Capture the cell that displays the provided text and extract its (x, y) central coordinate. 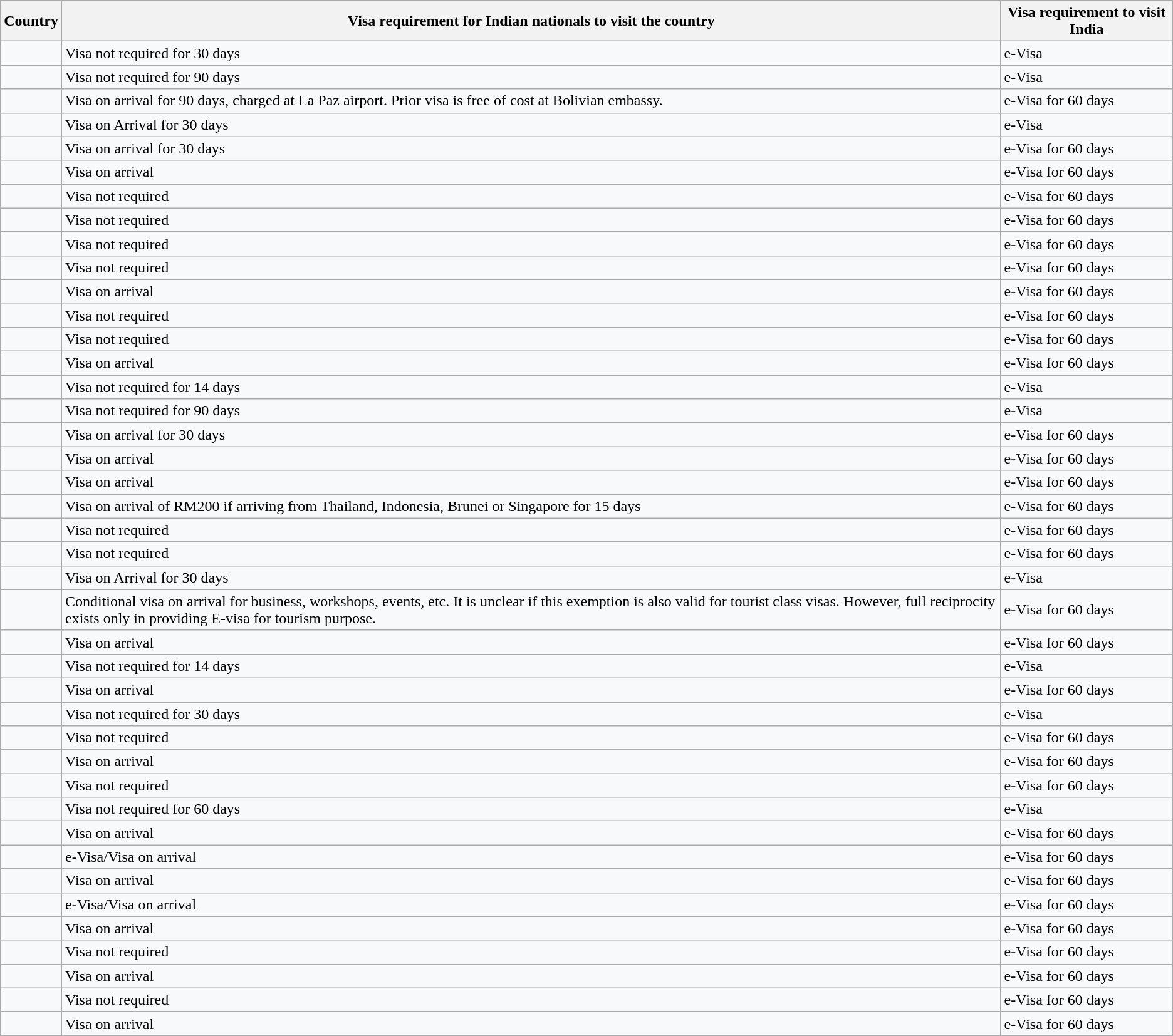
Visa requirement to visit India (1087, 21)
Country (31, 21)
Visa on arrival for 90 days, charged at La Paz airport. Prior visa is free of cost at Bolivian embassy. (531, 101)
Visa on arrival of RM200 if arriving from Thailand, Indonesia, Brunei or Singapore for 15 days (531, 506)
Visa requirement for Indian nationals to visit the country (531, 21)
Visa not required for 60 days (531, 809)
